Identify which cell holds the provided text, then report its (x, y) central coordinate. 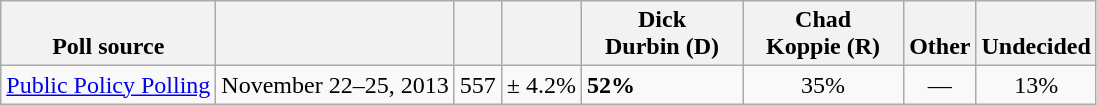
Public Policy Polling (108, 85)
ChadKoppie (R) (824, 34)
35% (824, 85)
— (940, 85)
Other (940, 34)
± 4.2% (541, 85)
November 22–25, 2013 (335, 85)
Undecided (1036, 34)
13% (1036, 85)
DickDurbin (D) (662, 34)
Poll source (108, 34)
557 (478, 85)
52% (662, 85)
